Output the (X, Y) coordinate of the center of the cell containing the given text.  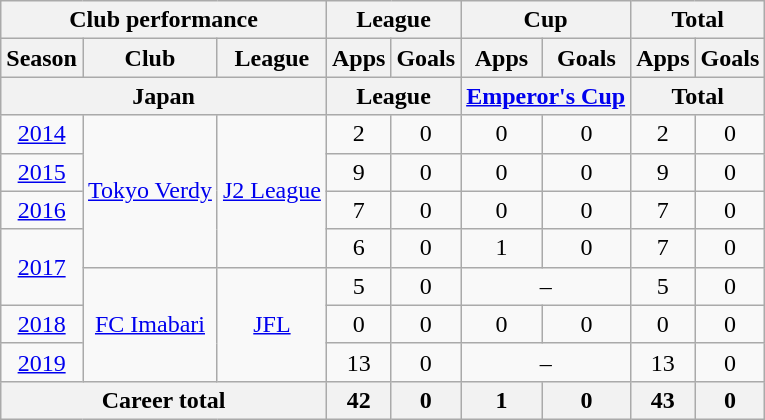
Japan (164, 96)
J2 League (272, 191)
JFL (272, 324)
2018 (42, 324)
2015 (42, 172)
Cup (546, 20)
Club performance (164, 20)
43 (663, 400)
Emperor's Cup (546, 96)
6 (358, 248)
Season (42, 58)
2014 (42, 134)
Career total (164, 400)
42 (358, 400)
2016 (42, 210)
2017 (42, 267)
2019 (42, 362)
FC Imabari (150, 324)
Tokyo Verdy (150, 191)
Club (150, 58)
